Search for the cell housing the specified text and yield its [X, Y] center coordinate. 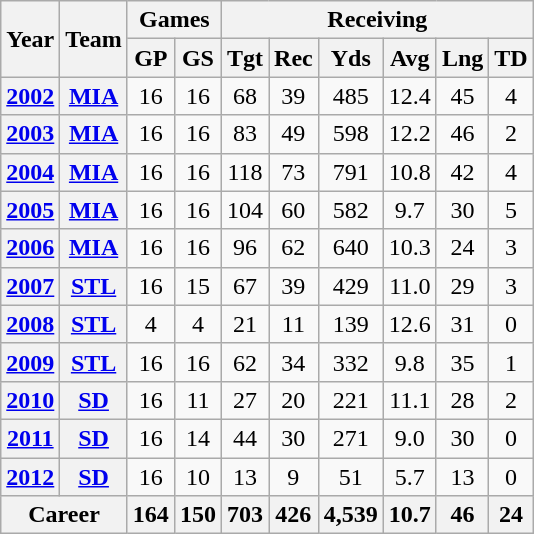
2012 [30, 477]
Career [64, 515]
2003 [30, 134]
12.4 [410, 96]
Avg [410, 58]
Team [94, 39]
73 [294, 172]
83 [244, 134]
2005 [30, 210]
GP [150, 58]
9.7 [410, 210]
703 [244, 515]
45 [462, 96]
11.1 [410, 400]
12.6 [410, 324]
5 [511, 210]
Lng [462, 58]
426 [294, 515]
10 [198, 477]
42 [462, 172]
Rec [294, 58]
35 [462, 362]
TD [511, 58]
4,539 [350, 515]
67 [244, 286]
9.8 [410, 362]
332 [350, 362]
429 [350, 286]
9 [294, 477]
150 [198, 515]
791 [350, 172]
104 [244, 210]
10.8 [410, 172]
Games [174, 20]
34 [294, 362]
118 [244, 172]
49 [294, 134]
20 [294, 400]
28 [462, 400]
14 [198, 438]
51 [350, 477]
Tgt [244, 58]
60 [294, 210]
9.0 [410, 438]
271 [350, 438]
2006 [30, 248]
164 [150, 515]
485 [350, 96]
96 [244, 248]
2008 [30, 324]
598 [350, 134]
31 [462, 324]
221 [350, 400]
139 [350, 324]
5.7 [410, 477]
10.3 [410, 248]
GS [198, 58]
Receiving [377, 20]
11.0 [410, 286]
2009 [30, 362]
2004 [30, 172]
1 [511, 362]
Year [30, 39]
2010 [30, 400]
44 [244, 438]
582 [350, 210]
10.7 [410, 515]
Yds [350, 58]
12.2 [410, 134]
68 [244, 96]
29 [462, 286]
2011 [30, 438]
2007 [30, 286]
21 [244, 324]
640 [350, 248]
15 [198, 286]
2002 [30, 96]
27 [244, 400]
